From the cell containing the given text, extract its center point as [x, y] coordinate. 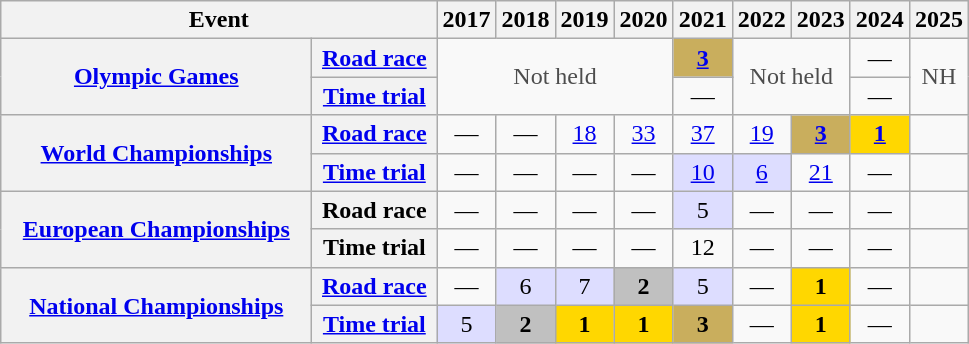
2022 [762, 20]
10 [702, 172]
Event [219, 20]
National Championships [156, 305]
2020 [644, 20]
18 [584, 134]
21 [820, 172]
37 [702, 134]
2017 [466, 20]
2025 [938, 20]
2021 [702, 20]
European Championships [156, 229]
World Championships [156, 153]
2024 [880, 20]
Olympic Games [156, 77]
7 [584, 286]
2018 [526, 20]
12 [702, 248]
2019 [584, 20]
33 [644, 134]
NH [938, 77]
2023 [820, 20]
19 [762, 134]
